Output the (X, Y) coordinate of the center of the cell containing the given text.  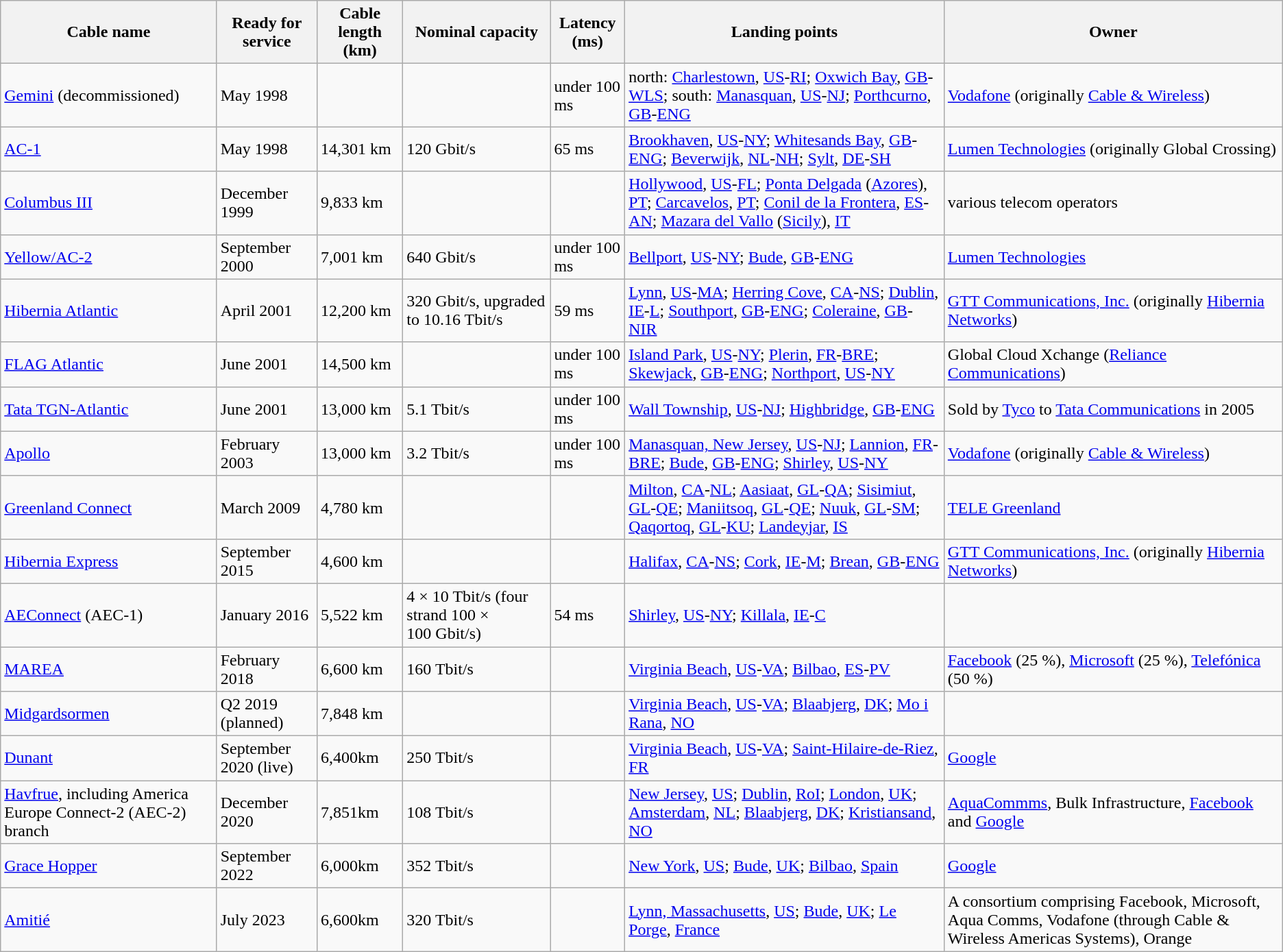
north: Charlestown, US-RI; Oxwich Bay, GB-WLS; south: Manasquan, US-NJ; Porthcurno, GB-ENG (785, 95)
Havfrue, including America Europe Connect-2 (AEC-2) branch (108, 812)
7,851km (361, 812)
Landing points (785, 32)
Lumen Technologies (originally Global Crossing) (1113, 149)
Facebook (25 %), Microsoft (25 %), Telefónica (50 %) (1113, 669)
Milton, CA-NL; Aasiaat, GL-QA; Sisimiut, GL-QE; Maniitsoq, GL-QE; Nuuk, GL-SM; Qaqortoq, GL-KU; Landeyjar, IS (785, 507)
various telecom operators (1113, 203)
250 Tbit/s (477, 758)
Gemini (decommissioned) (108, 95)
Virginia Beach, US-VA; Blaabjerg, DK; Mo i Rana, NO (785, 714)
Shirley, US-NY; Killala, IE-C (785, 615)
12,200 km (361, 310)
March 2009 (267, 507)
Hibernia Atlantic (108, 310)
New York, US; Bude, UK; Bilbao, Spain (785, 866)
14,500 km (361, 365)
Q2 2019 (planned) (267, 714)
3.2 Tbit/s (477, 454)
7,848 km (361, 714)
September 2020 (live) (267, 758)
6,400km (361, 758)
Global Cloud Xchange (Reliance Communications) (1113, 365)
February 2018 (267, 669)
FLAG Atlantic (108, 365)
September 2000 (267, 256)
Amitié (108, 920)
5.1 Tbit/s (477, 408)
Brookhaven, US-NY; Whitesands Bay, GB-ENG; Beverwijk, NL-NH; Sylt, DE-SH (785, 149)
New Jersey, US; Dublin, RoI; London, UK; Amsterdam, NL; Blaabjerg, DK; Kristiansand, NO (785, 812)
Apollo (108, 454)
July 2023 (267, 920)
6,600km (361, 920)
Latency (ms) (588, 32)
160 Tbit/s (477, 669)
Manasquan, New Jersey, US-NJ; Lannion, FR-BRE; Bude, GB-ENG; Shirley, US-NY (785, 454)
Lumen Technologies (1113, 256)
Greenland Connect (108, 507)
4,600 km (361, 561)
14,301 km (361, 149)
6,600 km (361, 669)
Bellport, US-NY; Bude, GB-ENG (785, 256)
320 Tbit/s (477, 920)
Cable length (km) (361, 32)
5,522 km (361, 615)
Sold by Tyco to Tata Communications in 2005 (1113, 408)
54 ms (588, 615)
September 2022 (267, 866)
108 Tbit/s (477, 812)
AEConnect (AEC-1) (108, 615)
65 ms (588, 149)
Tata TGN-Atlantic (108, 408)
640 Gbit/s (477, 256)
Owner (1113, 32)
Island Park, US-NY; Plerin, FR-BRE; Skewjack, GB-ENG; Northport, US-NY (785, 365)
September 2015 (267, 561)
Lynn, Massachusetts, US; Bude, UK; Le Porge, France (785, 920)
4 × 10 Tbit/s (four strand 100 × 100 Gbit/s) (477, 615)
TELE Greenland (1113, 507)
A consortium comprising Facebook, Microsoft, Aqua Comms, Vodafone (through Cable & Wireless Americas Systems), Orange (1113, 920)
4,780 km (361, 507)
Virginia Beach, US-VA; Saint-Hilaire-de-Riez, FR (785, 758)
Cable name (108, 32)
December 2020 (267, 812)
Dunant (108, 758)
Yellow/AC-2 (108, 256)
59 ms (588, 310)
January 2016 (267, 615)
6,000km (361, 866)
AquaCommms, Bulk Infrastructure, Facebook and Google (1113, 812)
Lynn, US-MA; Herring Cove, CA-NS; Dublin, IE-L; Southport, GB-ENG; Coleraine, GB-NIR (785, 310)
December 1999 (267, 203)
Hollywood, US-FL; Ponta Delgada (Azores), PT; Carcavelos, PT; Conil de la Frontera, ES-AN; Mazara del Vallo (Sicily), IT (785, 203)
Midgardsormen (108, 714)
Hibernia Express (108, 561)
Halifax, CA-NS; Cork, IE-M; Brean, GB-ENG (785, 561)
February 2003 (267, 454)
7,001 km (361, 256)
320 Gbit/s, upgraded to 10.16 Tbit/s (477, 310)
Virginia Beach, US-VA; Bilbao, ES-PV (785, 669)
9,833 km (361, 203)
Ready for service (267, 32)
352 Tbit/s (477, 866)
AC-1 (108, 149)
120 Gbit/s (477, 149)
April 2001 (267, 310)
Wall Township, US-NJ; Highbridge, GB-ENG (785, 408)
Columbus III (108, 203)
Nominal capacity (477, 32)
MAREA (108, 669)
Grace Hopper (108, 866)
